Identify which cell holds the provided text, then report its (X, Y) central coordinate. 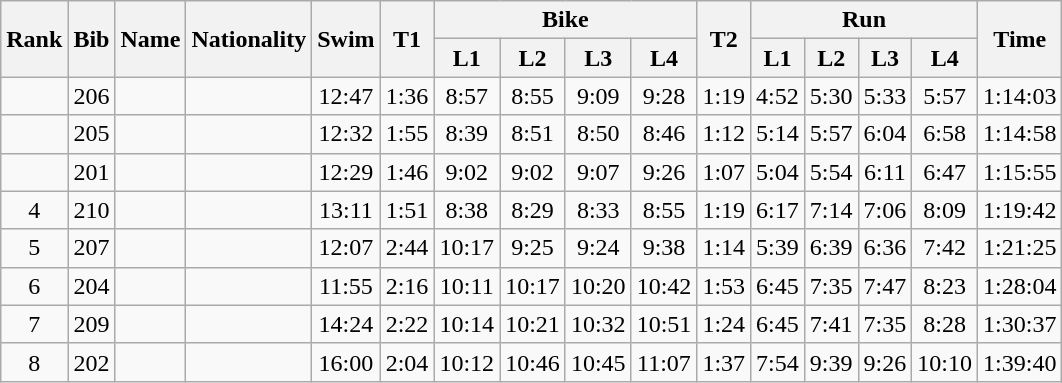
6:39 (831, 248)
2:04 (407, 362)
1:19:42 (1020, 210)
8:23 (945, 286)
1:15:55 (1020, 172)
9:25 (533, 248)
14:24 (346, 324)
11:55 (346, 286)
8:51 (533, 134)
8:09 (945, 210)
8:46 (664, 134)
202 (92, 362)
T1 (407, 39)
11:07 (664, 362)
209 (92, 324)
10:20 (598, 286)
12:32 (346, 134)
210 (92, 210)
8:28 (945, 324)
1:14:03 (1020, 96)
1:07 (724, 172)
13:11 (346, 210)
9:07 (598, 172)
Nationality (249, 39)
5:39 (778, 248)
10:51 (664, 324)
10:14 (467, 324)
12:29 (346, 172)
Bib (92, 39)
1:37 (724, 362)
8 (34, 362)
9:28 (664, 96)
5 (34, 248)
7:42 (945, 248)
5:14 (778, 134)
207 (92, 248)
6:36 (885, 248)
2:22 (407, 324)
9:24 (598, 248)
10:42 (664, 286)
10:21 (533, 324)
8:50 (598, 134)
8:33 (598, 210)
7:54 (778, 362)
Name (150, 39)
2:44 (407, 248)
9:39 (831, 362)
12:47 (346, 96)
4:52 (778, 96)
2:16 (407, 286)
5:33 (885, 96)
1:46 (407, 172)
9:38 (664, 248)
10:10 (945, 362)
204 (92, 286)
1:53 (724, 286)
7 (34, 324)
12:07 (346, 248)
5:54 (831, 172)
1:12 (724, 134)
10:11 (467, 286)
6:17 (778, 210)
1:21:25 (1020, 248)
10:45 (598, 362)
6:47 (945, 172)
Bike (566, 20)
1:39:40 (1020, 362)
205 (92, 134)
1:28:04 (1020, 286)
1:14 (724, 248)
5:04 (778, 172)
Swim (346, 39)
7:47 (885, 286)
1:24 (724, 324)
10:12 (467, 362)
1:55 (407, 134)
6 (34, 286)
Time (1020, 39)
Run (864, 20)
7:41 (831, 324)
16:00 (346, 362)
8:39 (467, 134)
4 (34, 210)
9:09 (598, 96)
6:11 (885, 172)
6:04 (885, 134)
7:06 (885, 210)
1:14:58 (1020, 134)
10:46 (533, 362)
10:32 (598, 324)
T2 (724, 39)
1:30:37 (1020, 324)
1:36 (407, 96)
6:58 (945, 134)
201 (92, 172)
8:38 (467, 210)
Rank (34, 39)
1:51 (407, 210)
206 (92, 96)
5:30 (831, 96)
8:57 (467, 96)
8:29 (533, 210)
7:14 (831, 210)
